From the cell containing the given text, extract its center point as (X, Y) coordinate. 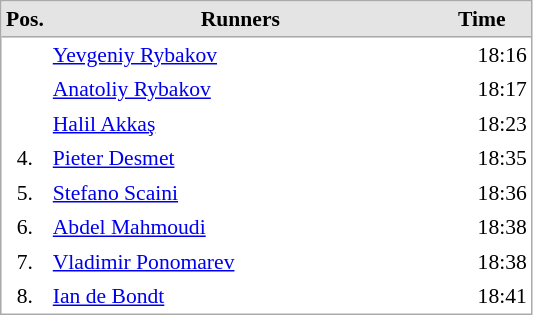
Pieter Desmet (240, 158)
Time (482, 20)
18:36 (482, 193)
Anatoliy Rybakov (240, 89)
Abdel Mahmoudi (240, 227)
5. (26, 193)
8. (26, 296)
Pos. (26, 20)
Vladimir Ponomarev (240, 261)
7. (26, 261)
18:41 (482, 296)
18:23 (482, 123)
Yevgeniy Rybakov (240, 55)
Runners (240, 20)
18:16 (482, 55)
18:17 (482, 89)
Halil Akkaş (240, 123)
Stefano Scaini (240, 193)
Ian de Bondt (240, 296)
4. (26, 158)
18:35 (482, 158)
6. (26, 227)
